Locate the cell with the specified text and output its (x, y) center coordinate. 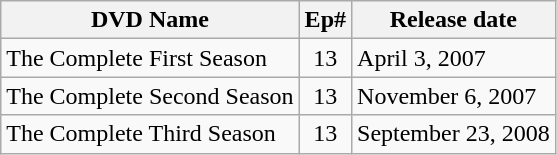
The Complete Second Season (150, 96)
Release date (454, 20)
The Complete Third Season (150, 134)
Ep# (325, 20)
April 3, 2007 (454, 58)
November 6, 2007 (454, 96)
The Complete First Season (150, 58)
September 23, 2008 (454, 134)
DVD Name (150, 20)
